Return [X, Y] of the center of cell containing provided text 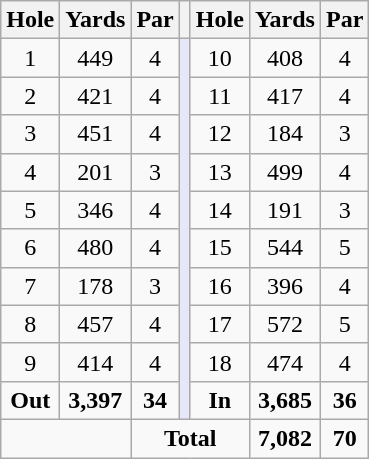
34 [155, 400]
17 [220, 324]
178 [96, 286]
7,082 [284, 438]
18 [220, 362]
14 [220, 210]
11 [220, 96]
396 [284, 286]
3,685 [284, 400]
449 [96, 58]
544 [284, 248]
9 [30, 362]
16 [220, 286]
Total [190, 438]
451 [96, 134]
10 [220, 58]
421 [96, 96]
7 [30, 286]
3,397 [96, 400]
417 [284, 96]
Out [30, 400]
8 [30, 324]
6 [30, 248]
457 [96, 324]
408 [284, 58]
572 [284, 324]
2 [30, 96]
13 [220, 172]
12 [220, 134]
201 [96, 172]
499 [284, 172]
1 [30, 58]
36 [344, 400]
346 [96, 210]
70 [344, 438]
191 [284, 210]
414 [96, 362]
184 [284, 134]
480 [96, 248]
474 [284, 362]
15 [220, 248]
In [220, 400]
